Provide the (x, y) coordinate of the cell's center where the given text is located.  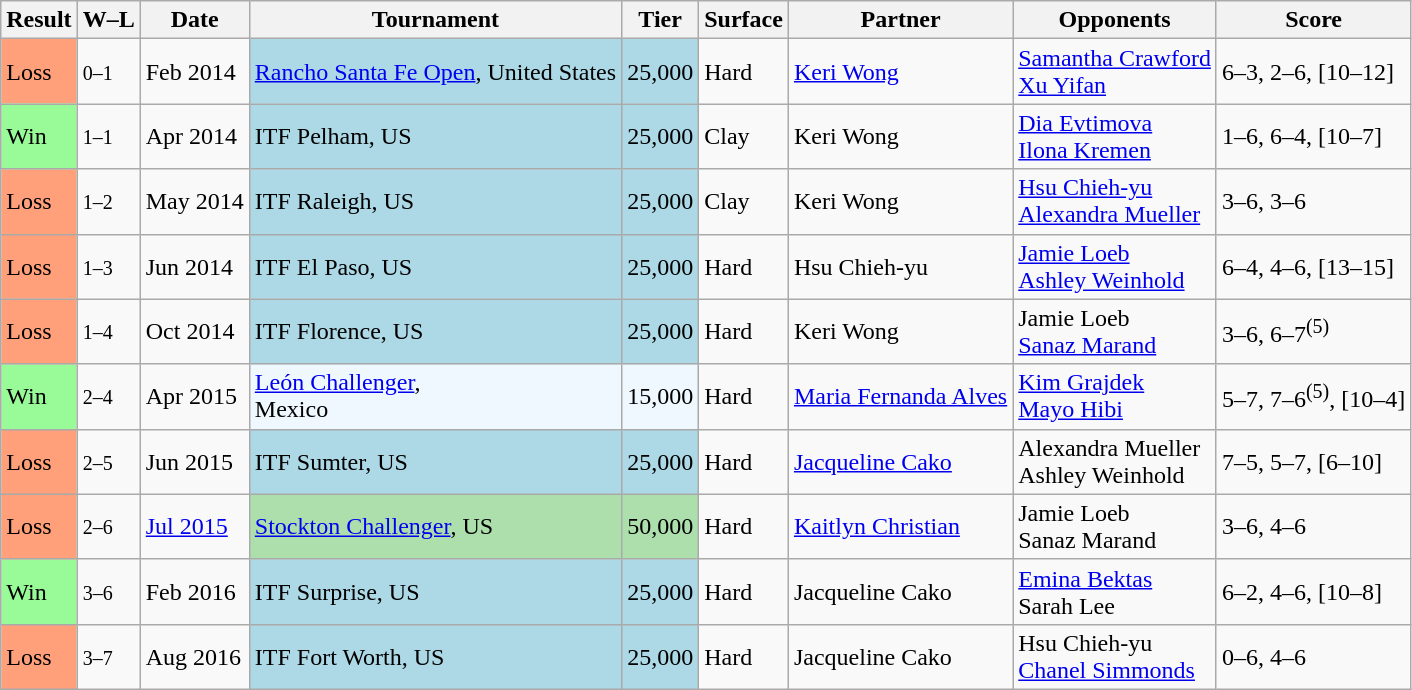
Apr 2015 (194, 396)
Rancho Santa Fe Open, United States (435, 72)
3–6, 6–7(5) (1313, 332)
Opponents (1115, 20)
Aug 2016 (194, 656)
Maria Fernanda Alves (900, 396)
3–6 (108, 592)
Hsu Chieh-yu (900, 266)
Jun 2015 (194, 462)
5–7, 7–6(5), [10–4] (1313, 396)
ITF Surprise, US (435, 592)
7–5, 5–7, [6–10] (1313, 462)
1–2 (108, 202)
ITF Raleigh, US (435, 202)
ITF Florence, US (435, 332)
ITF Pelham, US (435, 136)
0–6, 4–6 (1313, 656)
May 2014 (194, 202)
2–4 (108, 396)
Tournament (435, 20)
6–2, 4–6, [10–8] (1313, 592)
Jun 2014 (194, 266)
3–7 (108, 656)
León Challenger, Mexico (435, 396)
Oct 2014 (194, 332)
6–4, 4–6, [13–15] (1313, 266)
Dia Evtimova Ilona Kremen (1115, 136)
ITF El Paso, US (435, 266)
Stockton Challenger, US (435, 526)
0–1 (108, 72)
Date (194, 20)
Jamie Loeb Ashley Weinhold (1115, 266)
Result (39, 20)
1–1 (108, 136)
3–6, 4–6 (1313, 526)
Emina Bektas Sarah Lee (1115, 592)
Apr 2014 (194, 136)
ITF Fort Worth, US (435, 656)
Partner (900, 20)
15,000 (660, 396)
Samantha Crawford Xu Yifan (1115, 72)
50,000 (660, 526)
Hsu Chieh-yu Alexandra Mueller (1115, 202)
Score (1313, 20)
1–4 (108, 332)
1–3 (108, 266)
Jul 2015 (194, 526)
Feb 2014 (194, 72)
2–5 (108, 462)
Kim Grajdek Mayo Hibi (1115, 396)
3–6, 3–6 (1313, 202)
ITF Sumter, US (435, 462)
Kaitlyn Christian (900, 526)
6–3, 2–6, [10–12] (1313, 72)
2–6 (108, 526)
Tier (660, 20)
Feb 2016 (194, 592)
Alexandra Mueller Ashley Weinhold (1115, 462)
Surface (744, 20)
W–L (108, 20)
1–6, 6–4, [10–7] (1313, 136)
Hsu Chieh-yu Chanel Simmonds (1115, 656)
